Scan for the cell matching the given text and deliver its [X, Y] coordinate at center. 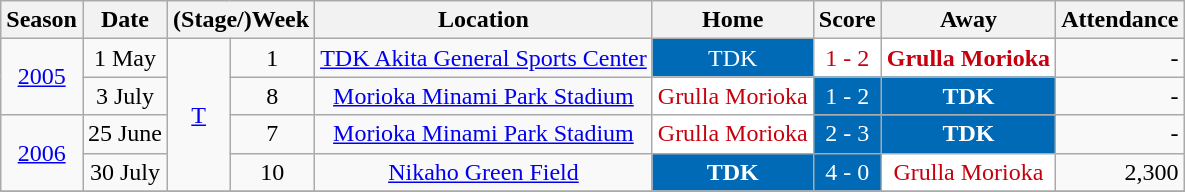
3 July [124, 96]
10 [272, 172]
2005 [42, 77]
25 June [124, 134]
1 [272, 58]
Season [42, 20]
Away [968, 20]
Location [484, 20]
30 July [124, 172]
Score [847, 20]
1 May [124, 58]
4 - 0 [847, 172]
(Stage/)Week [242, 20]
T [199, 115]
2 - 3 [847, 134]
2006 [42, 153]
Home [732, 20]
2,300 [1120, 172]
Date [124, 20]
TDK Akita General Sports Center [484, 58]
8 [272, 96]
Nikaho Green Field [484, 172]
7 [272, 134]
Attendance [1120, 20]
